Extract the (x, y) coordinate from the center of the cell holding the provided text.  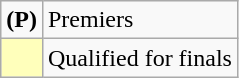
Qualified for finals (140, 58)
(P) (22, 20)
Premiers (140, 20)
